Identify which cell holds the provided text, then report its [x, y] central coordinate. 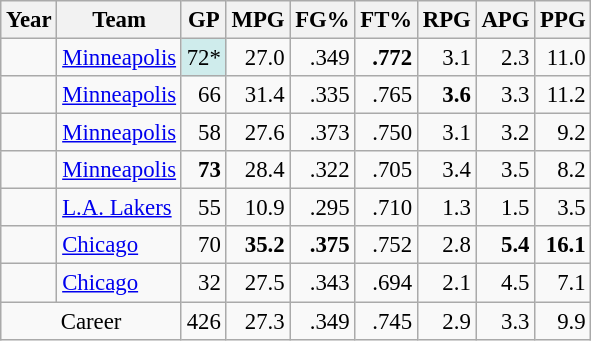
27.3 [258, 321]
.343 [322, 283]
Team [119, 20]
L.A. Lakers [119, 208]
426 [204, 321]
.375 [322, 245]
70 [204, 245]
5.4 [506, 245]
32 [204, 283]
16.1 [563, 245]
58 [204, 133]
FG% [322, 20]
7.1 [563, 283]
3.2 [506, 133]
FT% [386, 20]
2.1 [446, 283]
31.4 [258, 95]
Year [29, 20]
10.9 [258, 208]
2.8 [446, 245]
3.4 [446, 170]
.694 [386, 283]
.710 [386, 208]
.322 [322, 170]
.335 [322, 95]
2.9 [446, 321]
72* [204, 58]
Career [92, 321]
2.3 [506, 58]
73 [204, 170]
66 [204, 95]
.765 [386, 95]
11.0 [563, 58]
4.5 [506, 283]
.772 [386, 58]
.373 [322, 133]
11.2 [563, 95]
27.5 [258, 283]
PPG [563, 20]
.745 [386, 321]
RPG [446, 20]
1.5 [506, 208]
27.0 [258, 58]
.295 [322, 208]
.705 [386, 170]
28.4 [258, 170]
.750 [386, 133]
APG [506, 20]
8.2 [563, 170]
1.3 [446, 208]
GP [204, 20]
.752 [386, 245]
3.6 [446, 95]
9.9 [563, 321]
27.6 [258, 133]
9.2 [563, 133]
35.2 [258, 245]
MPG [258, 20]
55 [204, 208]
